Output the [x, y] coordinate of the center of the cell containing the given text.  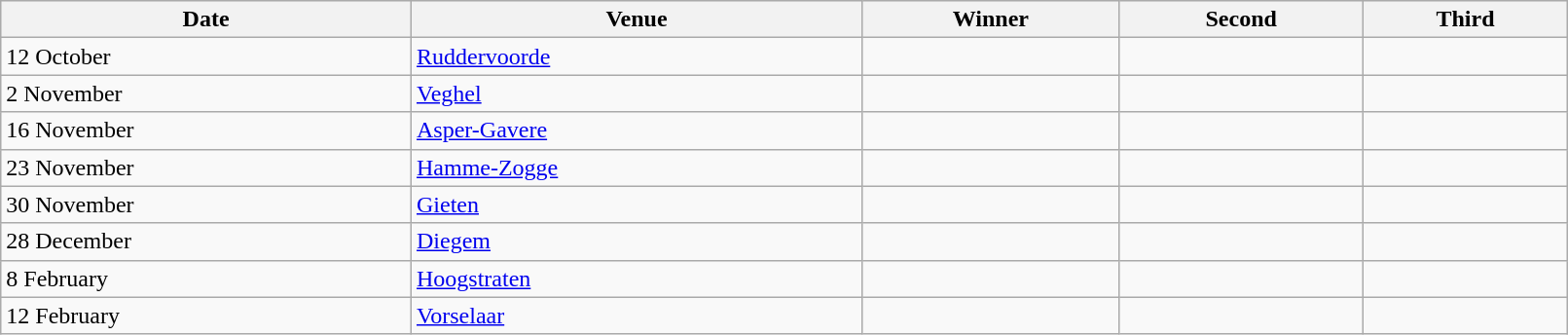
Vorselaar [637, 316]
28 December [206, 242]
Ruddervoorde [637, 56]
Third [1466, 19]
12 October [206, 56]
2 November [206, 93]
30 November [206, 205]
Date [206, 19]
Winner [991, 19]
Hoogstraten [637, 279]
Diegem [637, 242]
23 November [206, 167]
Venue [637, 19]
Veghel [637, 93]
Asper-Gavere [637, 130]
Second [1241, 19]
Hamme-Zogge [637, 167]
Gieten [637, 205]
16 November [206, 130]
8 February [206, 279]
12 February [206, 316]
